Return the [X, Y] coordinate for the center point of the cell that contains the specified text.  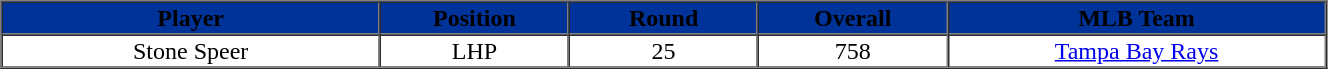
758 [852, 50]
LHP [474, 50]
Stone Speer [191, 50]
25 [664, 50]
Player [191, 18]
MLB Team [1136, 18]
Position [474, 18]
Tampa Bay Rays [1136, 50]
Round [664, 18]
Overall [852, 18]
